Identify which cell holds the provided text, then report its [X, Y] central coordinate. 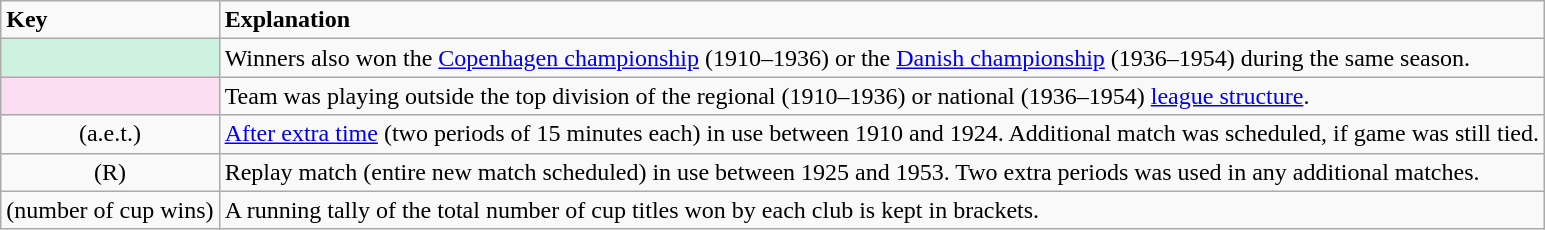
Team was playing outside the top division of the regional (1910–1936) or national (1936–1954) league structure. [882, 96]
(number of cup wins) [110, 210]
Explanation [882, 20]
After extra time (two periods of 15 minutes each) in use between 1910 and 1924. Additional match was scheduled, if game was still tied. [882, 134]
Key [110, 20]
Replay match (entire new match scheduled) in use between 1925 and 1953. Two extra periods was used in any additional matches. [882, 172]
(R) [110, 172]
(a.e.t.) [110, 134]
A running tally of the total number of cup titles won by each club is kept in brackets. [882, 210]
Winners also won the Copenhagen championship (1910–1936) or the Danish championship (1936–1954) during the same season. [882, 58]
